For the text-containing cell, return its midpoint in (x, y) coordinate format. 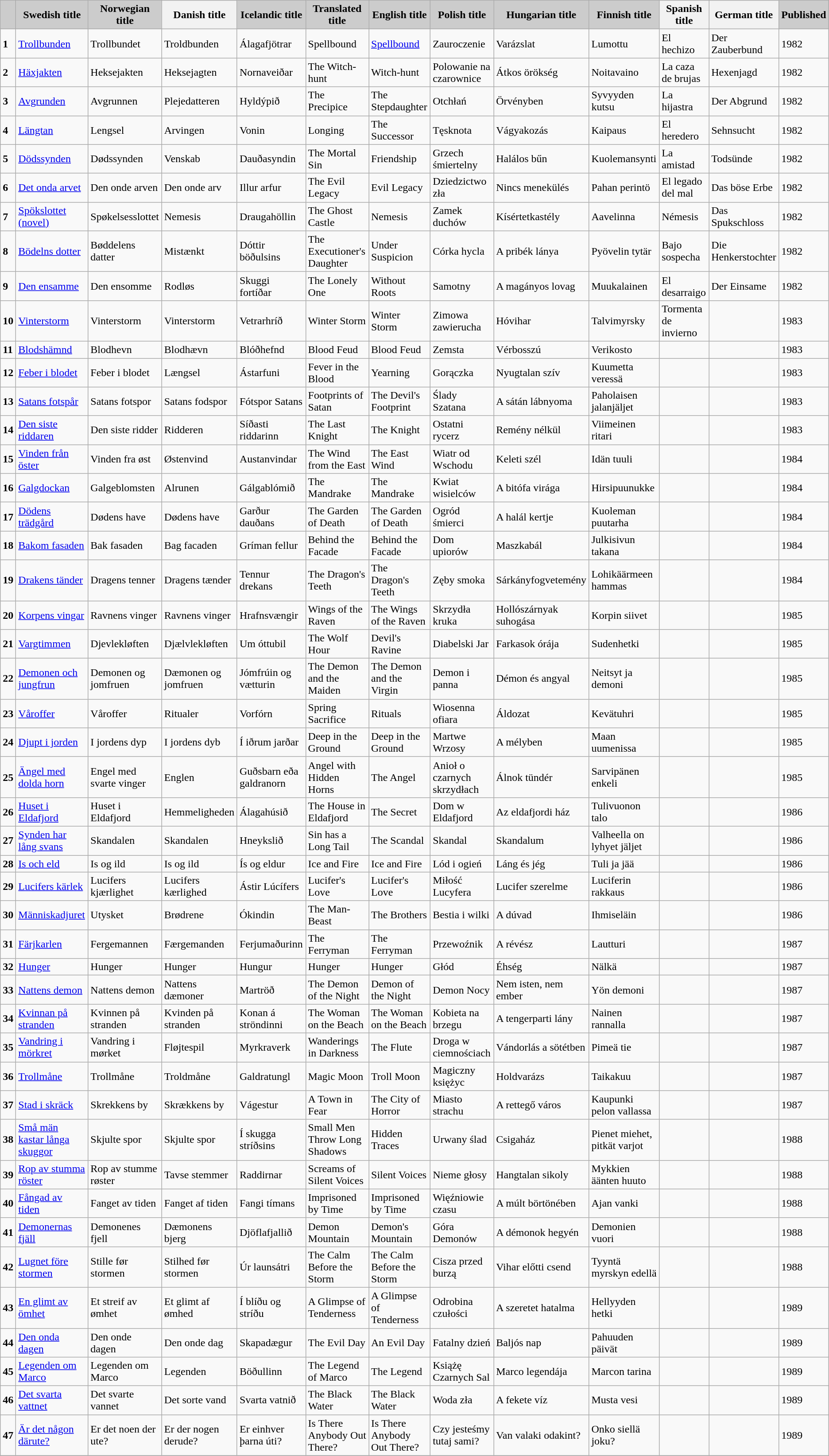
Skuggi fortíðar (271, 286)
Danish title (199, 15)
Yön demoni (624, 990)
Keleti szél (541, 459)
German title (744, 15)
Die Henkerstochter (744, 251)
11 (8, 349)
Legenden (199, 1371)
41 (8, 1232)
Dziedzictwo zła (462, 188)
1 (8, 43)
Norwegian title (125, 15)
El hechizo (684, 43)
Vágyakozás (541, 130)
A mélyben (541, 742)
Heksejagten (199, 73)
Skrzydła kruka (462, 615)
Das Spukschloss (744, 216)
A múlt börtönében (541, 1203)
Muukalainen (624, 286)
Lengsel (125, 130)
Bøddelens datter (125, 251)
23 (8, 713)
Der Abgrund (744, 101)
Spøkelsesslottet (125, 216)
Í iðrum jarðar (271, 742)
Cisza przed burzą (462, 1267)
La hijastra (684, 101)
Zemsta (462, 349)
Polowanie na czarownice (462, 73)
Éhség (541, 967)
Az eldafjordi ház (541, 811)
20 (8, 615)
Demonen och jungfrun (52, 679)
Vandring i mørket (125, 1047)
Galgdockan (52, 488)
Kísértetkastély (541, 216)
Luciferin rakkaus (624, 887)
Drakens tänder (52, 580)
Zimowa zawierucha (462, 321)
Mykkien äänten huuto (624, 1175)
Láng és jég (541, 863)
30 (8, 915)
El desarraigo (684, 286)
Kuolemansynti (624, 159)
Devil's Ravine (399, 644)
Demon i panna (462, 679)
Kaipaus (624, 130)
Færgemanden (199, 944)
Är det någon därute? (52, 1435)
34 (8, 1019)
Ślady Szatana (462, 401)
Rituals (399, 713)
Nainen rannalla (624, 1019)
Arvingen (199, 130)
The Scandal (399, 841)
14 (8, 431)
Blodhevn (125, 349)
The East Wind (399, 459)
Bag facaden (199, 546)
Samotny (462, 286)
Kevätuhri (624, 713)
Ridderen (199, 431)
Skapadægur (271, 1342)
Zamek duchów (462, 216)
Synden har lång svans (52, 841)
Álagahúsið (271, 811)
32 (8, 967)
The Mortal Sin (337, 159)
43 (8, 1308)
Hungur (271, 967)
Ritualer (199, 713)
La amistad (684, 159)
Álnok tündér (541, 777)
Troldbunden (199, 43)
Nälkä (624, 967)
Without Roots (399, 286)
Witch-hunt (399, 73)
Utysket (125, 915)
9 (8, 286)
Satans fodspor (199, 401)
Hangtalan sikoly (541, 1175)
Small Men Throw Long Shadows (337, 1140)
Bak fasaden (125, 546)
Tulivuonon talo (624, 811)
Længsel (199, 372)
Demon Nocy (462, 990)
Pahan perintö (624, 188)
Den onde dagen (125, 1342)
Diabelski Jar (462, 644)
Troldmåne (199, 1076)
Tuli ja jää (624, 863)
Ókindin (271, 915)
Satans fotspor (125, 401)
Noitavaino (624, 73)
The Executioner's Daughter (337, 251)
Paholaisen jalanjäljet (624, 401)
Odrobina czułości (462, 1308)
Vargtimmen (52, 644)
Det sorte vand (199, 1401)
Trollbunden (52, 43)
The Stepdaughter (399, 101)
Venskab (199, 159)
Vorfórn (271, 713)
Ängel med dolda horn (52, 777)
Góra Demonów (462, 1232)
Ís og eldur (271, 863)
Hemmeligheden (199, 811)
A Town in Fear (337, 1105)
Guðsbarn eða galdranorn (271, 777)
Skandalum (541, 841)
Woda zła (462, 1401)
Wiatr od Wschodu (462, 459)
Książę Czarnych Sal (462, 1371)
The Evil Day (337, 1342)
Galgeblomsten (125, 488)
Demonenes fjell (125, 1232)
Ferjumaðurinn (271, 944)
Galdratungl (271, 1076)
Et streif av ømhet (125, 1308)
Den ensomme (125, 286)
Dragens tænder (199, 580)
Valheella on lyhyet jäljet (624, 841)
The Flute (399, 1047)
Fótspor Satans (271, 401)
Głód (462, 967)
Engel med svarte vinger (125, 777)
Bödelns dotter (52, 251)
Todsünde (744, 159)
Nieme głosy (462, 1175)
Miasto strachu (462, 1105)
Demonen og jomfruen (125, 679)
Vinden från öster (52, 459)
Hirsipuunukke (624, 488)
Fanget af tiden (199, 1203)
47 (8, 1435)
Under Suspicion (399, 251)
Det onda arvet (52, 188)
Zauroczenie (462, 43)
Små män kastar långa skuggor (52, 1140)
Den onda dagen (52, 1342)
42 (8, 1267)
A halál kertje (541, 516)
Kuumetta veressä (624, 372)
Holdvarázs (541, 1076)
Dödssynden (52, 159)
El legado del mal (684, 188)
Kvinnan på stranden (52, 1019)
Urwany ślad (462, 1140)
Ostatni rycerz (462, 431)
Dødssynden (125, 159)
Hollószárnyak suhogása (541, 615)
Friendship (399, 159)
Den onde dag (199, 1342)
Przewoźnik (462, 944)
Människadjuret (52, 915)
Hidden Traces (399, 1140)
Marcon tarina (624, 1371)
Síðasti riddarinn (271, 431)
Hneykslið (271, 841)
Démon és angyal (541, 679)
Kobieta na brzegu (462, 1019)
Lód i ogień (462, 863)
36 (8, 1076)
35 (8, 1047)
Finnish title (624, 15)
Lautturi (624, 944)
24 (8, 742)
Nattens dæmoner (199, 990)
Zęby smoka (462, 580)
Kvinnen på stranden (125, 1019)
Spring Sacrifice (337, 713)
Heksejakten (125, 73)
Dæmonens bjerg (199, 1232)
A pribék lánya (541, 251)
A rettegő város (541, 1105)
Longing (337, 130)
Vándorlás a sötétben (541, 1047)
Í blíðu og stríðu (271, 1308)
Polish title (462, 15)
Vonin (271, 130)
I jordens dyp (125, 742)
Bajo sospecha (684, 251)
Fångad av tiden (52, 1203)
Tormenta de invierno (684, 321)
Plejedatteren (199, 101)
Konan á ströndinni (271, 1019)
Kuoleman puutarha (624, 516)
Djælvlekløften (199, 644)
Dom upiorów (462, 546)
The Demon of the Night (337, 990)
Aavelinna (624, 216)
Tennur drekans (271, 580)
Gorączka (462, 372)
Footprints of Satan (337, 401)
Djöflafjallið (271, 1232)
The Successor (399, 130)
31 (8, 944)
29 (8, 887)
Tyyntä myrskyn edellä (624, 1267)
Wiosenna ofiara (462, 713)
Átkos örökség (541, 73)
7 (8, 216)
A szeretet hatalma (541, 1308)
Csigaház (541, 1140)
Fergemannen (125, 944)
Hrafnsvængir (271, 615)
Er der nogen derude? (199, 1435)
Fløjtespil (199, 1047)
The Wind from the East (337, 459)
Syvyyden kutsu (624, 101)
2 (8, 73)
6 (8, 188)
A tengerparti lány (541, 1019)
Maan uumenissa (624, 742)
Remény nélkül (541, 431)
The Lonely One (337, 286)
Swedish title (52, 15)
Svarta vatnið (271, 1401)
Fatalny dzień (462, 1342)
Vandring i mörkret (52, 1047)
En glimt av ömhet (52, 1308)
The Ghost Castle (337, 216)
Demon's Mountain (399, 1232)
The Witch-hunt (337, 73)
Austanvindar (271, 459)
Troll Moon (399, 1076)
The Evil Legacy (337, 188)
Idän tuuli (624, 459)
Satans fotspår (52, 401)
Pienet miehet, pitkät varjot (624, 1140)
Det svarta vattnet (52, 1401)
39 (8, 1175)
Hungarian title (541, 15)
Myrkraverk (271, 1047)
16 (8, 488)
25 (8, 777)
Gálgablómið (271, 488)
I jordens dyb (199, 742)
Färjkarlen (52, 944)
Blodshämnd (52, 349)
The Brothers (399, 915)
Skrekkens by (125, 1105)
Demon Mountain (337, 1232)
Pyövelin tytär (624, 251)
38 (8, 1140)
Der Einsame (744, 286)
Lucifer szerelme (541, 887)
The City of Horror (399, 1105)
Talvimyrsky (624, 321)
26 (8, 811)
Silent Voices (399, 1175)
Lucifers kärlek (52, 887)
The Man-Beast (337, 915)
Djevlekløften (125, 644)
Anioł o czarnych skrzydłach (462, 777)
45 (8, 1371)
15 (8, 459)
Stad i skräck (52, 1105)
Draugahöllin (271, 216)
El heredero (684, 130)
Bakom fasaden (52, 546)
A fekete víz (541, 1401)
Úr launsátri (271, 1267)
33 (8, 990)
Ihmiseläin (624, 915)
Screams of Silent Voices (337, 1175)
Garður dauðans (271, 516)
Marco legendája (541, 1371)
Djupt i jorden (52, 742)
27 (8, 841)
Gríman fellur (271, 546)
Więźniowie czasu (462, 1203)
A dúvad (541, 915)
Martröð (271, 990)
Demonien vuori (624, 1232)
Magiczny księżyc (462, 1076)
Published (804, 15)
19 (8, 580)
44 (8, 1342)
A magányos lovag (541, 286)
12 (8, 372)
Otchłań (462, 101)
Í skugga stríðsins (271, 1140)
The House in Eldafjord (337, 811)
Vinden fra øst (125, 459)
Neitsyt ja demoni (624, 679)
Onko siellä joku? (624, 1435)
Den ensamme (52, 286)
Bestia i wilki (462, 915)
La caza de brujas (684, 73)
Pimeä tie (624, 1047)
Pahuuden päivät (624, 1342)
Ástir Lúcífers (271, 887)
Dóttir böðulsins (271, 251)
Dom w Eldafjord (462, 811)
21 (8, 644)
Fangi tímans (271, 1203)
Ogród śmierci (462, 516)
Böðullinn (271, 1371)
Hellyyden hetki (624, 1308)
Den siste riddaren (52, 431)
Hyldýpið (271, 101)
The Wolf Hour (337, 644)
Vágestur (271, 1105)
Englen (199, 777)
Raddirnar (271, 1175)
The Demon and the Virgin (399, 679)
The Devil's Footprint (399, 401)
Rop av stumma röster (52, 1175)
Miłość Lucyfera (462, 887)
Nyugtalan szív (541, 372)
Halálos bűn (541, 159)
Sehnsucht (744, 130)
Hóvihar (541, 321)
Stille før stormen (125, 1267)
Julkisivun takana (624, 546)
The Knight (399, 431)
Demonernas fjäll (52, 1232)
Ástarfuni (271, 372)
Translated title (337, 15)
Stilhed før stormen (199, 1267)
An Evil Day (399, 1342)
17 (8, 516)
Dragens tenner (125, 580)
Taikakuu (624, 1076)
Et glimt af ømhed (199, 1308)
Vetrarhríð (271, 321)
Yearning (399, 372)
Angel with Hidden Horns (337, 777)
Maszkabál (541, 546)
The Secret (399, 811)
Córka hycla (462, 251)
Lumottu (624, 43)
Nincs menekülés (541, 188)
Van valaki odakint? (541, 1435)
Fanget av tiden (125, 1203)
Skrækkens by (199, 1105)
Lohikäärmeen hammas (624, 580)
Droga w ciemnościach (462, 1047)
Áldozat (541, 713)
Avgrunnen (125, 101)
Alrunen (199, 488)
The Legend (399, 1371)
Grzech śmiertelny (462, 159)
Den siste ridder (125, 431)
A révész (541, 944)
Kvinden på stranden (199, 1019)
10 (8, 321)
Evil Legacy (399, 188)
Örvényben (541, 101)
Vérbosszú (541, 349)
Rop av stumme røster (125, 1175)
Varázslat (541, 43)
Farkasok órája (541, 644)
Spanish title (684, 15)
The Demon and the Maiden (337, 679)
A démonok hegyén (541, 1232)
Lucifers kjærlighet (125, 887)
Dödens trädgård (52, 516)
Blóðhefnd (271, 349)
Lugnet före stormen (52, 1267)
Um óttubil (271, 644)
Némesis (684, 216)
40 (8, 1203)
Rodløs (199, 286)
8 (8, 251)
Is och eld (52, 863)
Det svarte vannet (125, 1401)
The Wings of the Raven (399, 615)
Wings of the Raven (337, 615)
A sátán lábnyoma (541, 401)
3 (8, 101)
Er einhver þarna úti? (271, 1435)
Martwe Wrzosy (462, 742)
The Precipice (337, 101)
Korpin siivet (624, 615)
Tęsknota (462, 130)
Álagafjötrar (271, 43)
Lucifers kærlighed (199, 887)
A bitófa virága (541, 488)
13 (8, 401)
Wanderings in Darkness (337, 1047)
Skandal (462, 841)
Icelandic title (271, 15)
Østenvind (199, 459)
Nornaveiðar (271, 73)
Sudenhetki (624, 644)
Hexenjagd (744, 73)
22 (8, 679)
Trollbundet (125, 43)
Mistænkt (199, 251)
Avgrunden (52, 101)
Dauðasyndin (271, 159)
Czy jesteśmy tutaj sami? (462, 1435)
English title (399, 15)
Längtan (52, 130)
28 (8, 863)
Den onde arven (125, 188)
Häxjakten (52, 73)
46 (8, 1401)
Brødrene (199, 915)
Kwiat wisielców (462, 488)
Sarvipänen enkeli (624, 777)
Nem isten, nem ember (541, 990)
Baljós nap (541, 1342)
Tavse stemmer (199, 1175)
The Last Knight (337, 431)
5 (8, 159)
Magic Moon (337, 1076)
Ajan vanki (624, 1203)
The Legend of Marco (337, 1371)
Fever in the Blood (337, 372)
Illur arfur (271, 188)
Sárkányfogvetemény (541, 580)
Verikosto (624, 349)
37 (8, 1105)
Demon of the Night (399, 990)
4 (8, 130)
Er det noen der ute? (125, 1435)
Das böse Erbe (744, 188)
Korpens vingar (52, 615)
Musta vesi (624, 1401)
18 (8, 546)
Dæmonen og jomfruen (199, 679)
Den onde arv (199, 188)
Vihar előtti csend (541, 1267)
Spökslottet (novel) (52, 216)
Kaupunki pelon vallassa (624, 1105)
Der Zauberbund (744, 43)
Blodhævn (199, 349)
The Angel (399, 777)
Jómfrúin og vætturin (271, 679)
Viimeinen ritari (624, 431)
Sin has a Long Tail (337, 841)
